Determine the [x, y] coordinate at the center of the cell enclosing the given text.  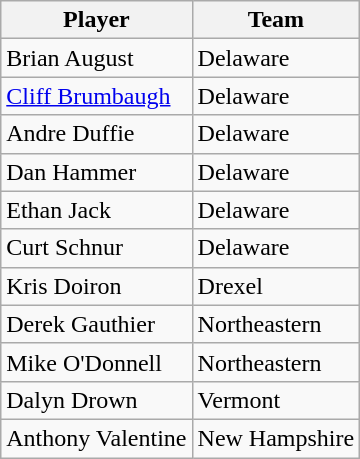
Anthony Valentine [96, 438]
Dalyn Drown [96, 400]
Derek Gauthier [96, 324]
Vermont [276, 400]
Kris Doiron [96, 286]
Andre Duffie [96, 134]
Drexel [276, 286]
Cliff Brumbaugh [96, 96]
Mike O'Donnell [96, 362]
Curt Schnur [96, 248]
Brian August [96, 58]
New Hampshire [276, 438]
Dan Hammer [96, 172]
Ethan Jack [96, 210]
Team [276, 20]
Player [96, 20]
